Determine the (x, y) coordinate at the center of the cell enclosing the given text.  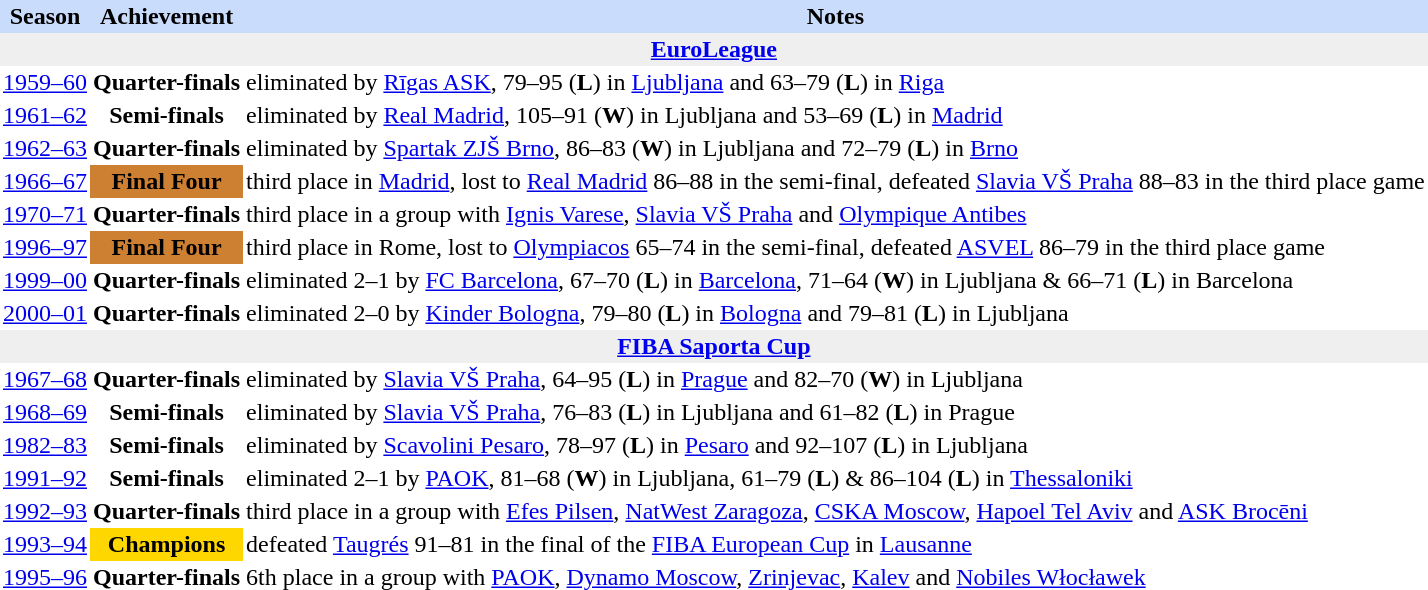
eliminated by Spartak ZJŠ Brno, 86–83 (W) in Ljubljana and 72–79 (L) in Brno (836, 148)
1993–94 (45, 544)
1999–00 (45, 280)
1970–71 (45, 214)
eliminated by Rīgas ASK, 79–95 (L) in Ljubljana and 63–79 (L) in Riga (836, 82)
third place in Rome, lost to Olympiacos 65–74 in the semi-final, defeated ASVEL 86–79 in the third place game (836, 248)
Achievement (166, 16)
Champions (166, 544)
third place in a group with Ignis Varese, Slavia VŠ Praha and Olympique Antibes (836, 214)
eliminated by Slavia VŠ Praha, 64–95 (L) in Prague and 82–70 (W) in Ljubljana (836, 380)
EuroLeague (714, 50)
1961–62 (45, 116)
2000–01 (45, 314)
eliminated by Real Madrid, 105–91 (W) in Ljubljana and 53–69 (L) in Madrid (836, 116)
eliminated 2–0 by Kinder Bologna, 79–80 (L) in Bologna and 79–81 (L) in Ljubljana (836, 314)
third place in a group with Efes Pilsen, NatWest Zaragoza, CSKA Moscow, Hapoel Tel Aviv and ASK Brocēni (836, 512)
third place in Madrid, lost to Real Madrid 86–88 in the semi-final, defeated Slavia VŠ Praha 88–83 in the third place game (836, 182)
1991–92 (45, 478)
eliminated by Slavia VŠ Praha, 76–83 (L) in Ljubljana and 61–82 (L) in Prague (836, 412)
eliminated by Scavolini Pesaro, 78–97 (L) in Pesaro and 92–107 (L) in Ljubljana (836, 446)
Notes (836, 16)
1992–93 (45, 512)
defeated Taugrés 91–81 in the final of the FIBA European Cup in Lausanne (836, 544)
1968–69 (45, 412)
1959–60 (45, 82)
eliminated 2–1 by FC Barcelona, 67–70 (L) in Barcelona, 71–64 (W) in Ljubljana & 66–71 (L) in Barcelona (836, 280)
eliminated 2–1 by PAOK, 81–68 (W) in Ljubljana, 61–79 (L) & 86–104 (L) in Thessaloniki (836, 478)
1967–68 (45, 380)
1966–67 (45, 182)
1962–63 (45, 148)
1982–83 (45, 446)
Season (45, 16)
1996–97 (45, 248)
FIBA Saporta Cup (714, 346)
